Locate the cell with the specified text and output its [x, y] center coordinate. 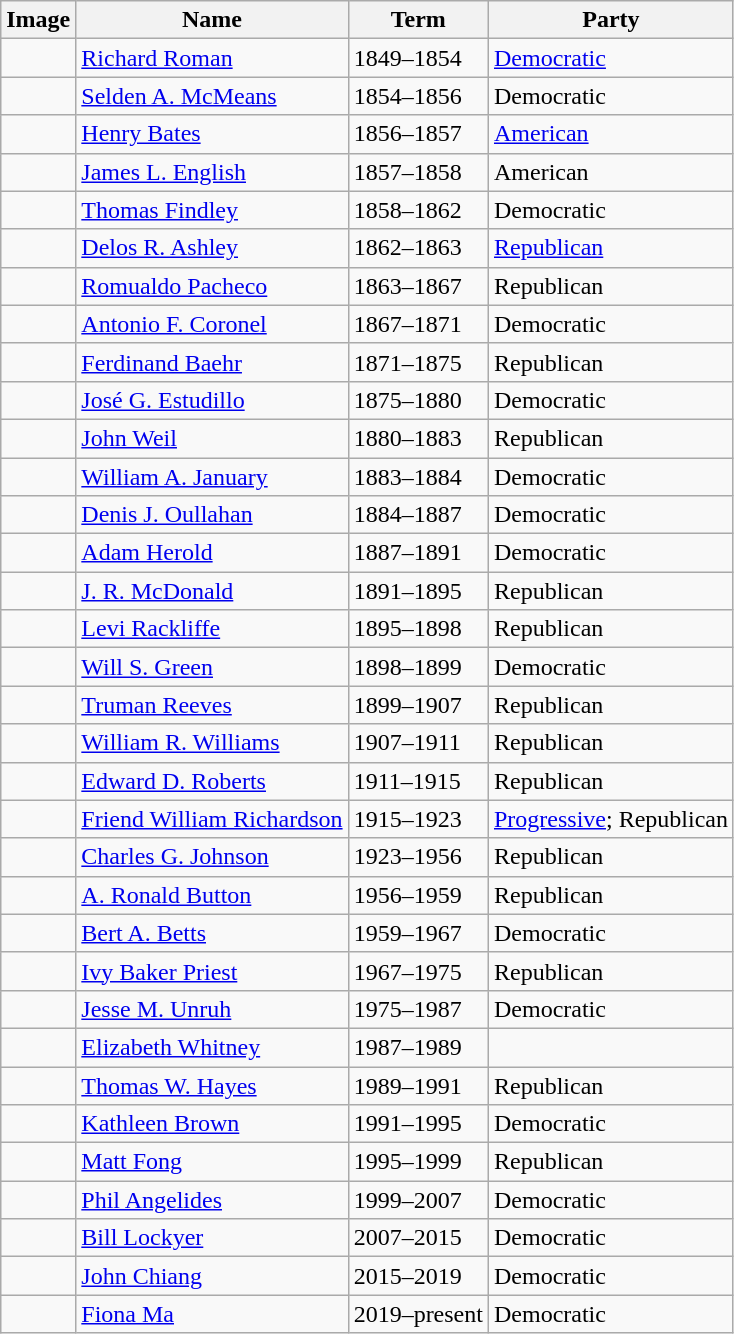
Will S. Green [212, 667]
1967–1975 [418, 971]
Henry Bates [212, 134]
Romualdo Pacheco [212, 286]
Denis J. Oullahan [212, 515]
James L. English [212, 172]
Thomas Findley [212, 210]
1899–1907 [418, 705]
John Chiang [212, 1276]
1956–1959 [418, 895]
1995–1999 [418, 1162]
1975–1987 [418, 1009]
1884–1887 [418, 515]
Selden A. McMeans [212, 96]
1867–1871 [418, 324]
John Weil [212, 438]
Fiona Ma [212, 1314]
J. R. McDonald [212, 591]
1854–1856 [418, 96]
Truman Reeves [212, 705]
Elizabeth Whitney [212, 1047]
1907–1911 [418, 743]
A. Ronald Button [212, 895]
Ivy Baker Priest [212, 971]
1999–2007 [418, 1200]
Ferdinand Baehr [212, 362]
1858–1862 [418, 210]
Term [418, 20]
Party [610, 20]
William A. January [212, 477]
1959–1967 [418, 933]
1857–1858 [418, 172]
1911–1915 [418, 781]
1880–1883 [418, 438]
Thomas W. Hayes [212, 1085]
2019–present [418, 1314]
William R. Williams [212, 743]
1875–1880 [418, 400]
1887–1891 [418, 553]
Delos R. Ashley [212, 248]
José G. Estudillo [212, 400]
1923–1956 [418, 857]
1895–1898 [418, 629]
Phil Angelides [212, 1200]
Name [212, 20]
Matt Fong [212, 1162]
Bert A. Betts [212, 933]
Richard Roman [212, 58]
1898–1899 [418, 667]
Image [38, 20]
Jesse M. Unruh [212, 1009]
1891–1895 [418, 591]
1989–1991 [418, 1085]
2015–2019 [418, 1276]
1849–1854 [418, 58]
Friend William Richardson [212, 819]
1863–1867 [418, 286]
1862–1863 [418, 248]
1991–1995 [418, 1124]
1871–1875 [418, 362]
1915–1923 [418, 819]
Charles G. Johnson [212, 857]
1883–1884 [418, 477]
Edward D. Roberts [212, 781]
Progressive; Republican [610, 819]
Kathleen Brown [212, 1124]
Adam Herold [212, 553]
1856–1857 [418, 134]
Antonio F. Coronel [212, 324]
1987–1989 [418, 1047]
Levi Rackliffe [212, 629]
2007–2015 [418, 1238]
Bill Lockyer [212, 1238]
